Locate the cell with the specified text and output its [x, y] center coordinate. 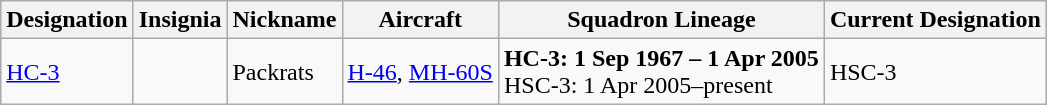
Aircraft [420, 20]
Designation [67, 20]
H-46, MH-60S [420, 72]
Insignia [180, 20]
Packrats [284, 72]
HC-3 [67, 72]
HSC-3 [935, 72]
Nickname [284, 20]
Current Designation [935, 20]
HC-3: 1 Sep 1967 – 1 Apr 2005HSC-3: 1 Apr 2005–present [661, 72]
Squadron Lineage [661, 20]
